Output the (x, y) coordinate of the center of the cell containing the given text.  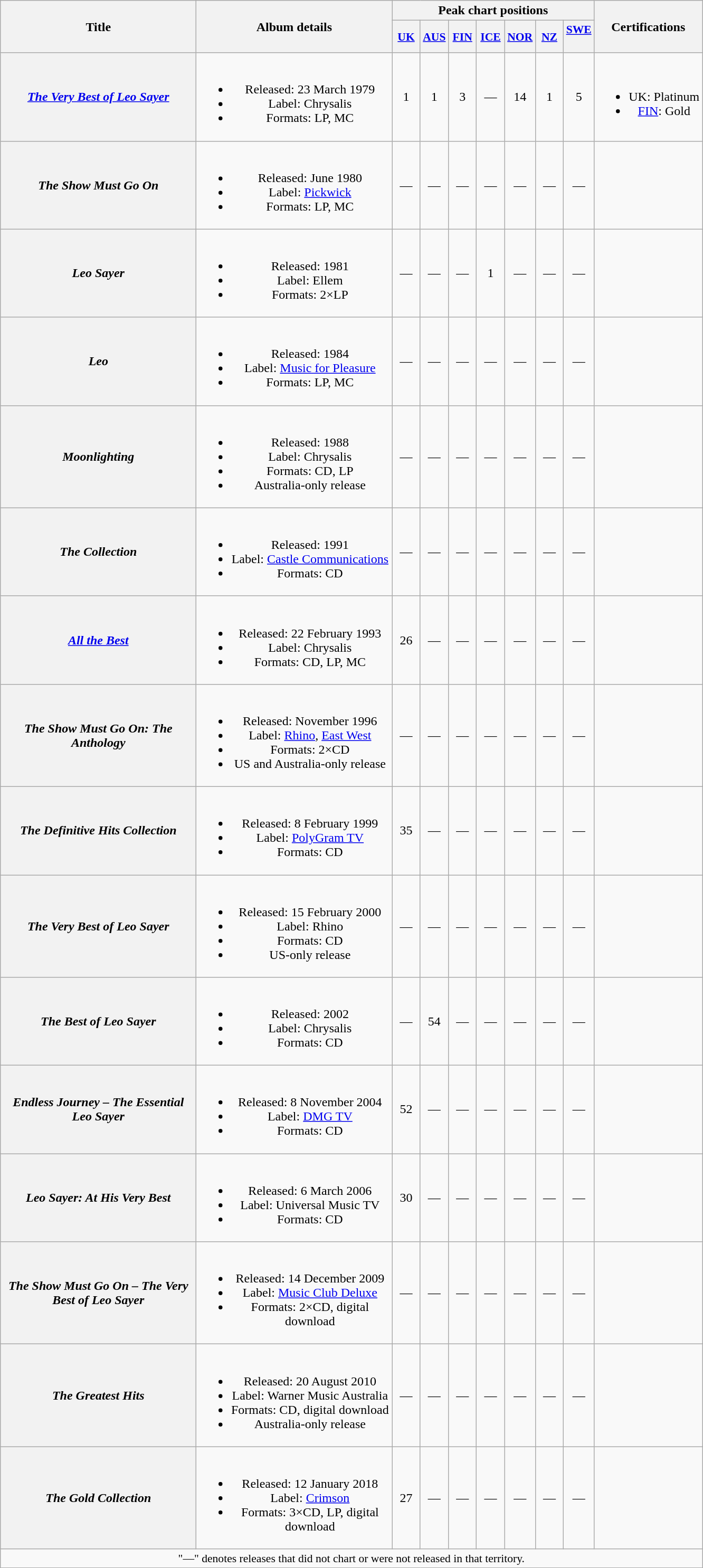
The Show Must Go On: The Anthology (98, 735)
5 (579, 97)
Released: 1981Label: EllemFormats: 2×LP (294, 273)
52 (406, 1109)
Title (98, 26)
The Collection (98, 552)
Released: 15 February 2000Label: RhinoFormats: CDUS-only release (294, 926)
26 (406, 640)
Released: 14 December 2009Label: Music Club DeluxeFormats: 2×CD, digital download (294, 1293)
Released: June 1980Label: PickwickFormats: LP, MC (294, 185)
Released: 8 February 1999Label: PolyGram TVFormats: CD (294, 831)
FIN (462, 37)
Released: 23 March 1979Label: ChrysalisFormats: LP, MC (294, 97)
All the Best (98, 640)
35 (406, 831)
Released: 20 August 2010Label: Warner Music AustraliaFormats: CD, digital downloadAustralia-only release (294, 1395)
Certifications (648, 26)
54 (434, 1022)
Leo Sayer (98, 273)
Released: 2002Label: ChrysalisFormats: CD (294, 1022)
Released: 1988Label: ChrysalisFormats: CD, LPAustralia-only release (294, 457)
Released: 6 March 2006Label: Universal Music TVFormats: CD (294, 1198)
Endless Journey – The Essential Leo Sayer (98, 1109)
AUS (434, 37)
Moonlighting (98, 457)
Leo (98, 361)
The Show Must Go On (98, 185)
Album details (294, 26)
Released: November 1996Label: Rhino, East WestFormats: 2×CDUS and Australia-only release (294, 735)
The Best of Leo Sayer (98, 1022)
Released: 8 November 2004Label: DMG TVFormats: CD (294, 1109)
Released: 1991Label: Castle CommunicationsFormats: CD (294, 552)
30 (406, 1198)
Released: 22 February 1993Label: ChrysalisFormats: CD, LP, MC (294, 640)
3 (462, 97)
The Show Must Go On – The Very Best of Leo Sayer (98, 1293)
Peak chart positions (493, 11)
The Definitive Hits Collection (98, 831)
The Gold Collection (98, 1498)
Leo Sayer: At His Very Best (98, 1198)
NZ (549, 37)
14 (520, 97)
Released: 1984Label: Music for PleasureFormats: LP, MC (294, 361)
UK: PlatinumFIN: Gold (648, 97)
Released: 12 January 2018Label: CrimsonFormats: 3×CD, LP, digital download (294, 1498)
The Greatest Hits (98, 1395)
"—" denotes releases that did not chart or were not released in that territory. (351, 1559)
SWE (579, 37)
NOR (520, 37)
27 (406, 1498)
UK (406, 37)
ICE (491, 37)
